For the text-containing cell, return its midpoint in (x, y) coordinate format. 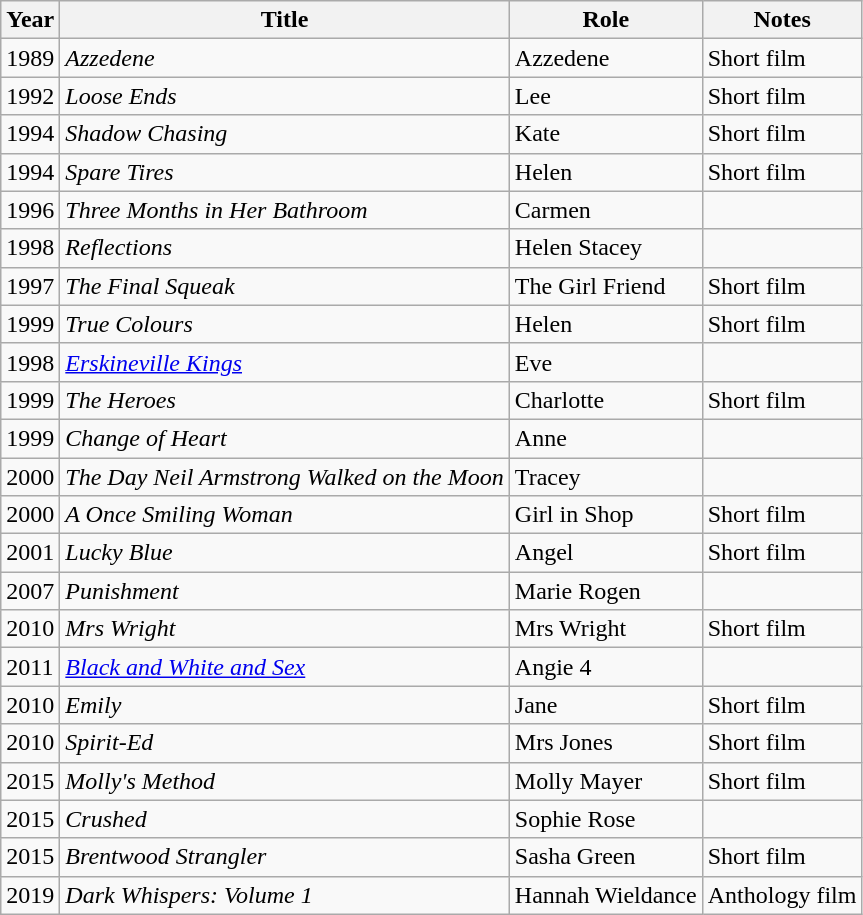
2001 (30, 553)
True Colours (284, 324)
Role (606, 20)
Girl in Shop (606, 515)
A Once Smiling Woman (284, 515)
Spare Tires (284, 172)
Tracey (606, 477)
Jane (606, 705)
2007 (30, 591)
Black and White and Sex (284, 667)
Kate (606, 134)
Year (30, 20)
The Final Squeak (284, 286)
Emily (284, 705)
The Heroes (284, 400)
1992 (30, 96)
Spirit-Ed (284, 743)
Anne (606, 438)
Carmen (606, 210)
Three Months in Her Bathroom (284, 210)
Dark Whispers: Volume 1 (284, 895)
Crushed (284, 819)
Mrs Jones (606, 743)
Erskineville Kings (284, 362)
Sophie Rose (606, 819)
Punishment (284, 591)
Angie 4 (606, 667)
Hannah Wieldance (606, 895)
Notes (782, 20)
Eve (606, 362)
Loose Ends (284, 96)
Shadow Chasing (284, 134)
Title (284, 20)
2011 (30, 667)
Angel (606, 553)
Anthology film (782, 895)
Charlotte (606, 400)
The Girl Friend (606, 286)
Helen Stacey (606, 248)
Molly's Method (284, 781)
Change of Heart (284, 438)
1989 (30, 58)
Molly Mayer (606, 781)
1996 (30, 210)
The Day Neil Armstrong Walked on the Moon (284, 477)
Lucky Blue (284, 553)
1997 (30, 286)
Sasha Green (606, 857)
Brentwood Strangler (284, 857)
Reflections (284, 248)
2019 (30, 895)
Lee (606, 96)
Marie Rogen (606, 591)
